Return (x, y) of the center of cell containing provided text 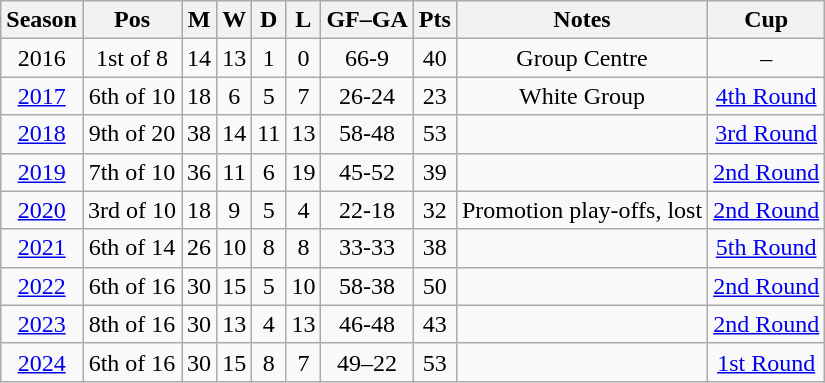
D (269, 20)
M (200, 20)
23 (434, 96)
45-52 (367, 172)
Notes (582, 20)
2023 (42, 324)
White Group (582, 96)
2021 (42, 248)
L (304, 20)
9th of 20 (132, 134)
2022 (42, 286)
66-9 (367, 58)
7th of 10 (132, 172)
2018 (42, 134)
58-48 (367, 134)
2020 (42, 210)
50 (434, 286)
9 (234, 210)
W (234, 20)
22-18 (367, 210)
Season (42, 20)
Cup (766, 20)
8th of 16 (132, 324)
26 (200, 248)
GF–GA (367, 20)
Pos (132, 20)
19 (304, 172)
4th Round (766, 96)
Group Centre (582, 58)
49–22 (367, 362)
33-33 (367, 248)
Promotion play-offs, lost (582, 210)
43 (434, 324)
6th of 14 (132, 248)
2024 (42, 362)
26-24 (367, 96)
3rd of 10 (132, 210)
1st Round (766, 362)
2016 (42, 58)
1 (269, 58)
39 (434, 172)
Pts (434, 20)
– (766, 58)
2019 (42, 172)
36 (200, 172)
5th Round (766, 248)
6th of 10 (132, 96)
2017 (42, 96)
32 (434, 210)
46-48 (367, 324)
3rd Round (766, 134)
1st of 8 (132, 58)
0 (304, 58)
58-38 (367, 286)
40 (434, 58)
